Find where the given text appears and provide that cell's center as [x, y] coordinate. 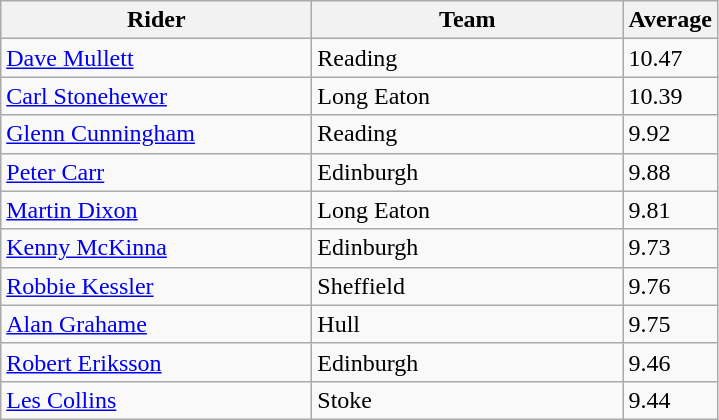
9.92 [670, 134]
Alan Grahame [156, 324]
Robert Eriksson [156, 362]
9.81 [670, 210]
9.73 [670, 248]
Glenn Cunningham [156, 134]
10.39 [670, 96]
Peter Carr [156, 172]
Les Collins [156, 400]
9.46 [670, 362]
Rider [156, 20]
9.75 [670, 324]
Martin Dixon [156, 210]
9.76 [670, 286]
9.88 [670, 172]
Sheffield [468, 286]
Dave Mullett [156, 58]
Hull [468, 324]
Robbie Kessler [156, 286]
10.47 [670, 58]
Team [468, 20]
Stoke [468, 400]
9.44 [670, 400]
Carl Stonehewer [156, 96]
Average [670, 20]
Kenny McKinna [156, 248]
